Extract the [X, Y] coordinate from the center of the cell holding the provided text.  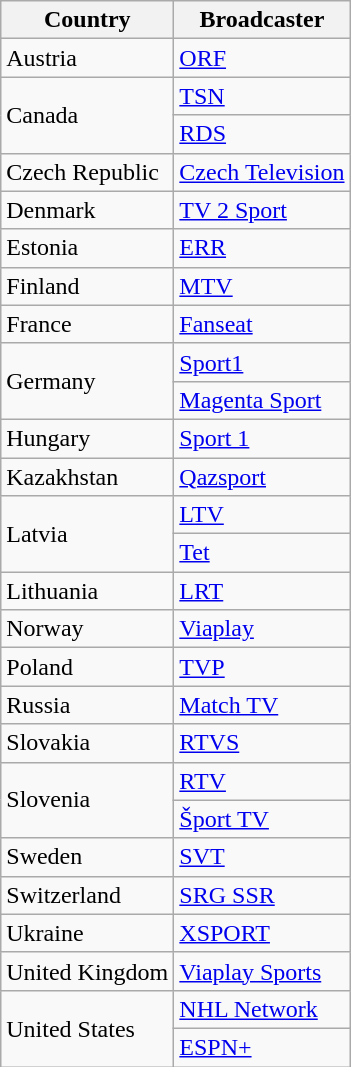
TSN [262, 96]
MTV [262, 286]
United States [88, 1028]
Sport1 [262, 362]
NHL Network [262, 1009]
Match TV [262, 705]
XSPORT [262, 933]
ORF [262, 58]
Qazsport [262, 477]
Country [88, 20]
LTV [262, 515]
Russia [88, 705]
Lithuania [88, 591]
France [88, 324]
TV 2 Sport [262, 210]
Canada [88, 115]
Broadcaster [262, 20]
RTV [262, 781]
Latvia [88, 534]
LRT [262, 591]
Viaplay Sports [262, 971]
RDS [262, 134]
Slovenia [88, 800]
Czech Republic [88, 172]
SVT [262, 857]
ERR [262, 248]
Czech Television [262, 172]
Poland [88, 667]
TVP [262, 667]
Magenta Sport [262, 400]
Denmark [88, 210]
Hungary [88, 438]
Austria [88, 58]
Ukraine [88, 933]
Finland [88, 286]
Fanseat [262, 324]
Šport TV [262, 819]
Slovakia [88, 743]
RTVS [262, 743]
ESPN+ [262, 1047]
Norway [88, 629]
Estonia [88, 248]
Sport 1 [262, 438]
Switzerland [88, 895]
Tet [262, 553]
United Kingdom [88, 971]
Viaplay [262, 629]
Kazakhstan [88, 477]
Germany [88, 381]
Sweden [88, 857]
SRG SSR [262, 895]
